Determine the [x, y] coordinate at the center of the cell enclosing the given text.  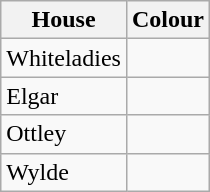
House [64, 20]
Ottley [64, 134]
Whiteladies [64, 58]
Wylde [64, 172]
Colour [168, 20]
Elgar [64, 96]
